Determine the [X, Y] coordinate at the center of the cell enclosing the given text.  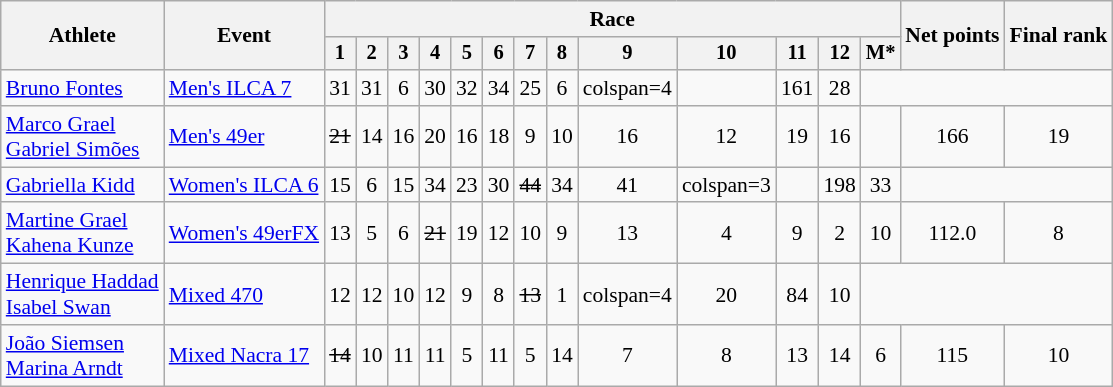
Men's ILCA 7 [244, 88]
112.0 [952, 234]
44 [530, 185]
115 [952, 356]
3 [404, 54]
198 [840, 185]
Henrique HaddadIsabel Swan [82, 294]
Gabriella Kidd [82, 185]
Race [612, 19]
Women's 49erFX [244, 234]
Final rank [1059, 36]
84 [798, 294]
161 [798, 88]
Marco GraelGabriel Simões [82, 136]
Bruno Fontes [82, 88]
M* [880, 54]
Men's 49er [244, 136]
Martine GraelKahena Kunze [82, 234]
32 [467, 88]
Mixed Nacra 17 [244, 356]
Mixed 470 [244, 294]
Event [244, 36]
18 [499, 136]
25 [530, 88]
28 [840, 88]
Women's ILCA 6 [244, 185]
41 [628, 185]
João SiemsenMarina Arndt [82, 356]
Net points [952, 36]
colspan=3 [726, 185]
23 [467, 185]
33 [880, 185]
166 [952, 136]
Athlete [82, 36]
